Extract the [x, y] coordinate from the center of the cell holding the provided text.  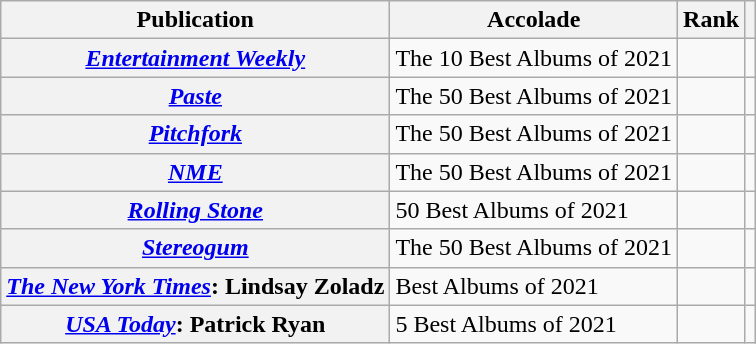
The New York Times: Lindsay Zoladz [196, 286]
Stereogum [196, 248]
NME [196, 172]
USA Today: Patrick Ryan [196, 324]
Entertainment Weekly [196, 58]
The 10 Best Albums of 2021 [534, 58]
Paste [196, 96]
50 Best Albums of 2021 [534, 210]
5 Best Albums of 2021 [534, 324]
Rolling Stone [196, 210]
Best Albums of 2021 [534, 286]
Pitchfork [196, 134]
Rank [712, 20]
Accolade [534, 20]
Publication [196, 20]
